Return [x, y] of the center of cell containing provided text 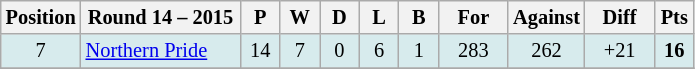
262 [546, 51]
283 [474, 51]
Diff [620, 17]
P [260, 17]
L [379, 17]
Position [41, 17]
B [419, 17]
16 [674, 51]
W [300, 17]
6 [379, 51]
14 [260, 51]
For [474, 17]
Northern Pride [161, 51]
Against [546, 17]
D [340, 17]
+21 [620, 51]
Round 14 – 2015 [161, 17]
Pts [674, 17]
1 [419, 51]
0 [340, 51]
